Capture the cell that displays the provided text and extract its (x, y) central coordinate. 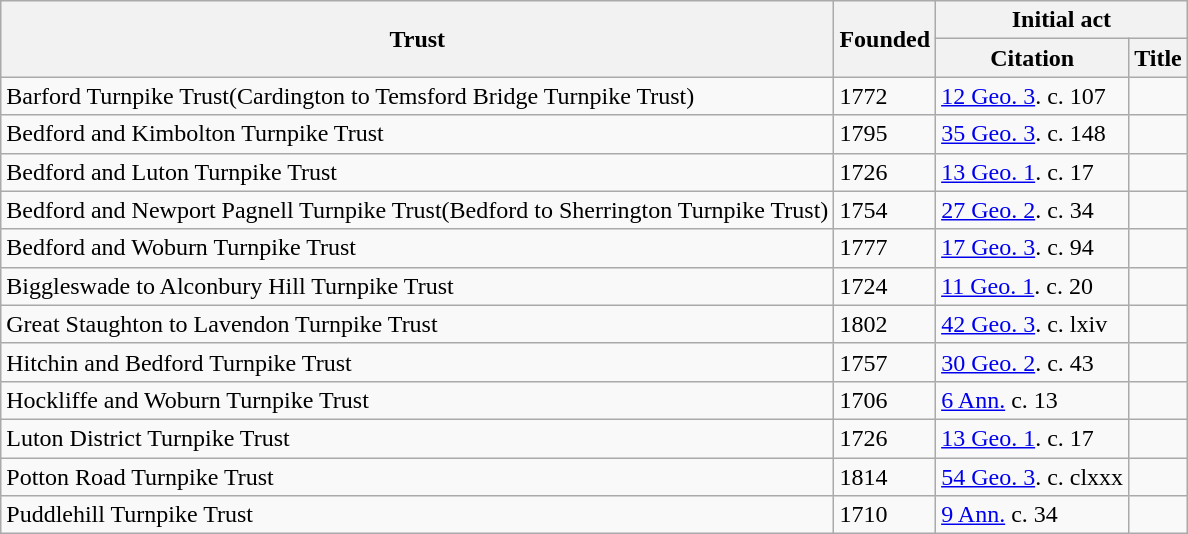
Barford Turnpike Trust(Cardington to Temsford Bridge Turnpike Trust) (418, 96)
Bedford and Newport Pagnell Turnpike Trust(Bedford to Sherrington Turnpike Trust) (418, 210)
1814 (885, 477)
Founded (885, 39)
1754 (885, 210)
Luton District Turnpike Trust (418, 438)
1802 (885, 324)
1724 (885, 286)
9 Ann. c. 34 (1032, 515)
1777 (885, 248)
1772 (885, 96)
Hockliffe and Woburn Turnpike Trust (418, 400)
42 Geo. 3. c. lxiv (1032, 324)
Potton Road Turnpike Trust (418, 477)
Citation (1032, 58)
6 Ann. c. 13 (1032, 400)
11 Geo. 1. c. 20 (1032, 286)
35 Geo. 3. c. 148 (1032, 134)
Bedford and Kimbolton Turnpike Trust (418, 134)
17 Geo. 3. c. 94 (1032, 248)
1706 (885, 400)
1710 (885, 515)
Puddlehill Turnpike Trust (418, 515)
Biggleswade to Alconbury Hill Turnpike Trust (418, 286)
30 Geo. 2. c. 43 (1032, 362)
Hitchin and Bedford Turnpike Trust (418, 362)
1757 (885, 362)
12 Geo. 3. c. 107 (1032, 96)
Bedford and Luton Turnpike Trust (418, 172)
54 Geo. 3. c. clxxx (1032, 477)
Title (1158, 58)
Bedford and Woburn Turnpike Trust (418, 248)
Great Staughton to Lavendon Turnpike Trust (418, 324)
Trust (418, 39)
27 Geo. 2. c. 34 (1032, 210)
Initial act (1062, 20)
1795 (885, 134)
